Pinpoint the cell where the given text exists, returning its [X, Y] midpoint coordinate. 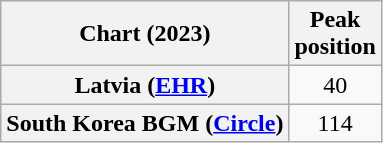
Latvia (EHR) [145, 85]
40 [335, 85]
114 [335, 123]
South Korea BGM (Circle) [145, 123]
Chart (2023) [145, 34]
Peakposition [335, 34]
